Capture the cell that displays the provided text and extract its [X, Y] central coordinate. 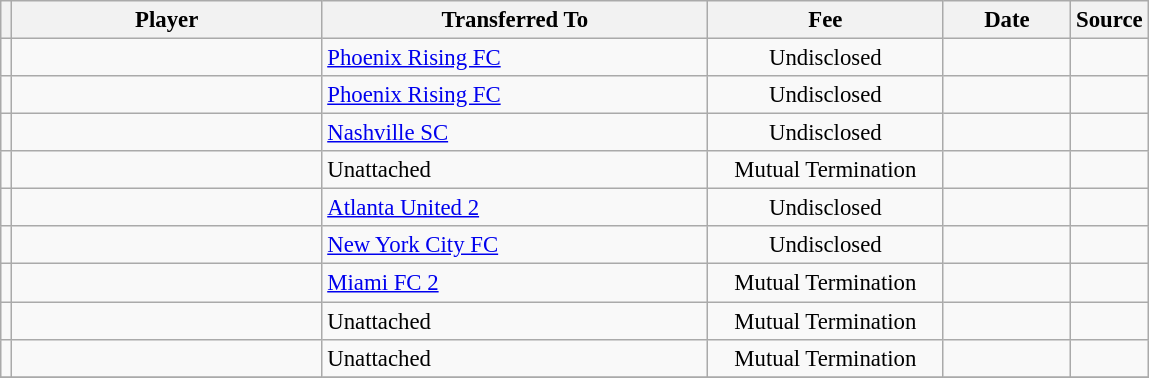
Source [1110, 20]
Miami FC 2 [515, 283]
Atlanta United 2 [515, 208]
Nashville SC [515, 133]
Player [166, 20]
Date [1007, 20]
Transferred To [515, 20]
Fee [826, 20]
New York City FC [515, 245]
